Scan for the cell matching the given text and deliver its (x, y) coordinate at center. 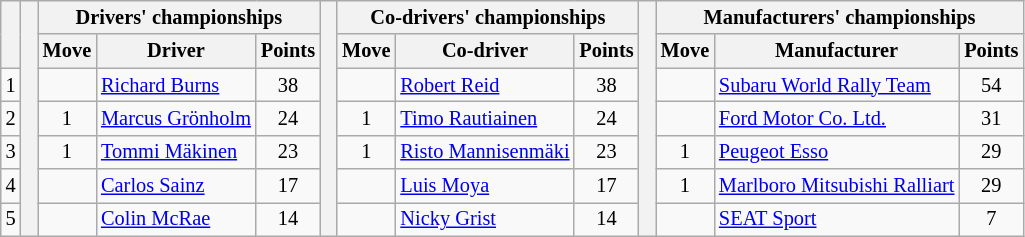
Co-drivers' championships (488, 17)
7 (991, 219)
SEAT Sport (836, 219)
Nicky Grist (484, 219)
Drivers' championships (179, 17)
54 (991, 85)
31 (991, 118)
Peugeot Esso (836, 152)
Robert Reid (484, 85)
Marlboro Mitsubishi Ralliart (836, 186)
Carlos Sainz (176, 186)
Manufacturer (836, 51)
Risto Mannisenmäki (484, 152)
Richard Burns (176, 85)
Tommi Mäkinen (176, 152)
3 (11, 152)
Subaru World Rally Team (836, 85)
Manufacturers' championships (840, 17)
Luis Moya (484, 186)
4 (11, 186)
5 (11, 219)
Driver (176, 51)
2 (11, 118)
Co-driver (484, 51)
Marcus Grönholm (176, 118)
Ford Motor Co. Ltd. (836, 118)
Colin McRae (176, 219)
Timo Rautiainen (484, 118)
